Return the [X, Y] coordinate for the center point of the cell that contains the specified text.  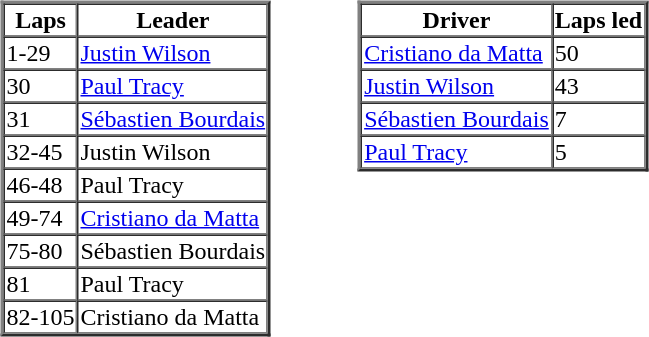
Leader [172, 20]
31 [41, 118]
81 [41, 284]
43 [598, 86]
1-29 [41, 52]
82-105 [41, 316]
5 [598, 152]
30 [41, 86]
Driver [456, 20]
75-80 [41, 250]
Laps [41, 20]
Laps led [598, 20]
32-45 [41, 152]
7 [598, 118]
50 [598, 52]
49-74 [41, 218]
46-48 [41, 184]
